Extract the (x, y) coordinate from the center of the cell holding the provided text.  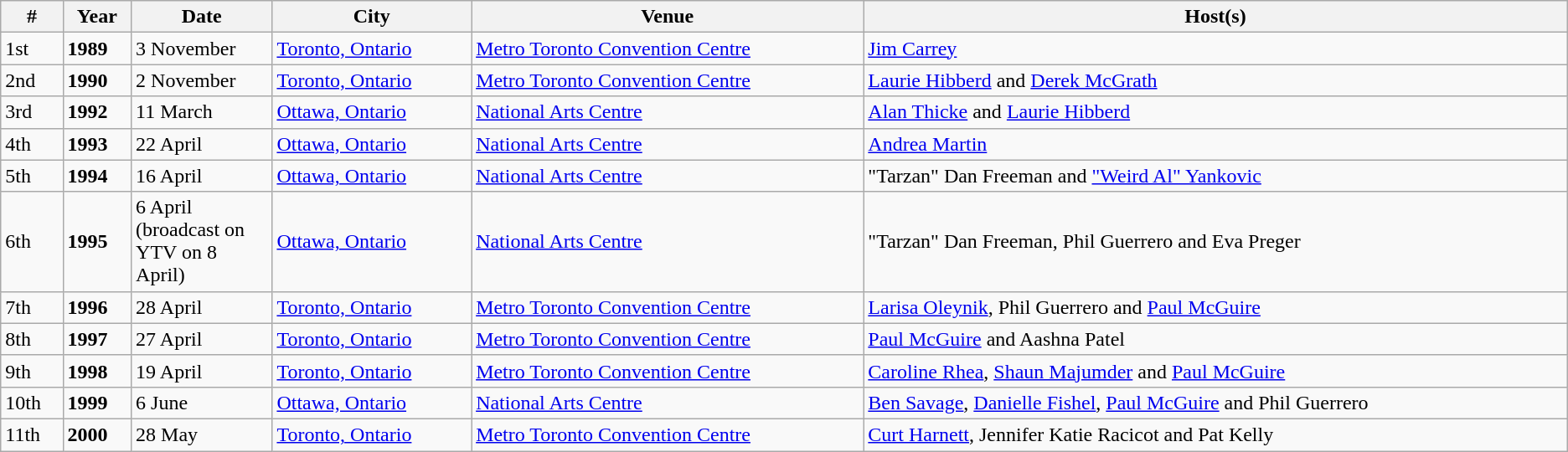
Jim Carrey (1215, 49)
9th (32, 371)
2 November (202, 80)
1997 (97, 339)
1999 (97, 403)
6th (32, 241)
Andrea Martin (1215, 144)
Year (97, 17)
11th (32, 434)
Alan Thicke and Laurie Hibberd (1215, 112)
5th (32, 176)
"Tarzan" Dan Freeman and "Weird Al" Yankovic (1215, 176)
1996 (97, 307)
28 May (202, 434)
22 April (202, 144)
6 April (broadcast on YTV on 8 April) (202, 241)
1993 (97, 144)
Caroline Rhea, Shaun Majumder and Paul McGuire (1215, 371)
"Tarzan" Dan Freeman, Phil Guerrero and Eva Preger (1215, 241)
7th (32, 307)
Date (202, 17)
28 April (202, 307)
19 April (202, 371)
1989 (97, 49)
# (32, 17)
Paul McGuire and Aashna Patel (1215, 339)
16 April (202, 176)
11 March (202, 112)
Laurie Hibberd and Derek McGrath (1215, 80)
City (372, 17)
3 November (202, 49)
1st (32, 49)
1998 (97, 371)
1992 (97, 112)
3rd (32, 112)
Host(s) (1215, 17)
27 April (202, 339)
10th (32, 403)
Curt Harnett, Jennifer Katie Racicot and Pat Kelly (1215, 434)
1995 (97, 241)
2nd (32, 80)
2000 (97, 434)
Ben Savage, Danielle Fishel, Paul McGuire and Phil Guerrero (1215, 403)
6 June (202, 403)
Larisa Oleynik, Phil Guerrero and Paul McGuire (1215, 307)
4th (32, 144)
8th (32, 339)
1990 (97, 80)
Venue (668, 17)
1994 (97, 176)
